Scan for the cell matching the given text and deliver its (x, y) coordinate at center. 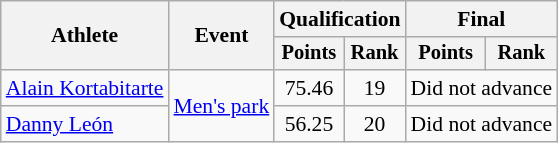
Event (222, 36)
75.46 (308, 88)
Qualification (340, 19)
Alain Kortabitarte (85, 88)
Final (482, 19)
20 (375, 124)
Danny León (85, 124)
Men's park (222, 106)
56.25 (308, 124)
Athlete (85, 36)
19 (375, 88)
